Detect which cell encompasses the target text, then output its [X, Y] center coordinate. 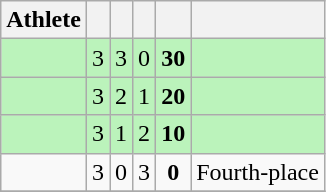
10 [174, 134]
30 [174, 58]
Athlete [44, 20]
Fourth-place [258, 172]
20 [174, 96]
